Find where the given text appears and provide that cell's center as (X, Y) coordinate. 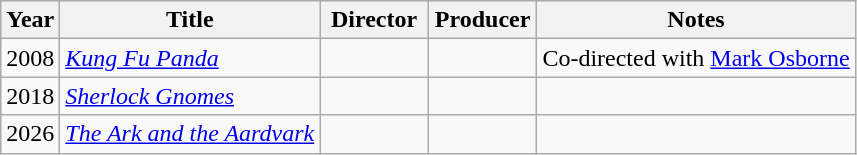
Sherlock Gnomes (190, 96)
Kung Fu Panda (190, 58)
Year (30, 20)
Producer (482, 20)
Notes (696, 20)
2008 (30, 58)
2026 (30, 134)
The Ark and the Aardvark (190, 134)
Director (374, 20)
Co-directed with Mark Osborne (696, 58)
Title (190, 20)
2018 (30, 96)
